For the text-containing cell, return its midpoint in (X, Y) coordinate format. 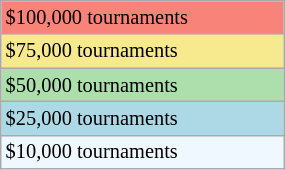
$10,000 tournaments (142, 152)
$25,000 tournaments (142, 118)
$75,000 tournaments (142, 51)
$100,000 tournaments (142, 17)
$50,000 tournaments (142, 85)
